Search for the cell housing the specified text and yield its [X, Y] center coordinate. 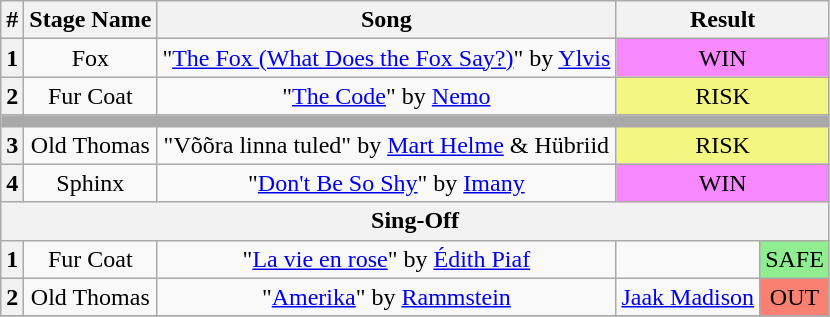
Result [722, 20]
Song [386, 20]
Stage Name [90, 20]
4 [12, 183]
# [12, 20]
"La vie en rose" by Édith Piaf [386, 259]
SAFE [795, 259]
OUT [795, 297]
Fox [90, 58]
Jaak Madison [688, 297]
"The Code" by Nemo [386, 96]
"Võõra linna tuled" by Mart Helme & Hübriid [386, 145]
Sphinx [90, 183]
Sing-Off [416, 221]
3 [12, 145]
"Amerika" by Rammstein [386, 297]
"Don't Be So Shy" by Imany [386, 183]
"The Fox (What Does the Fox Say?)" by Ylvis [386, 58]
